Capture the cell that displays the provided text and extract its [X, Y] central coordinate. 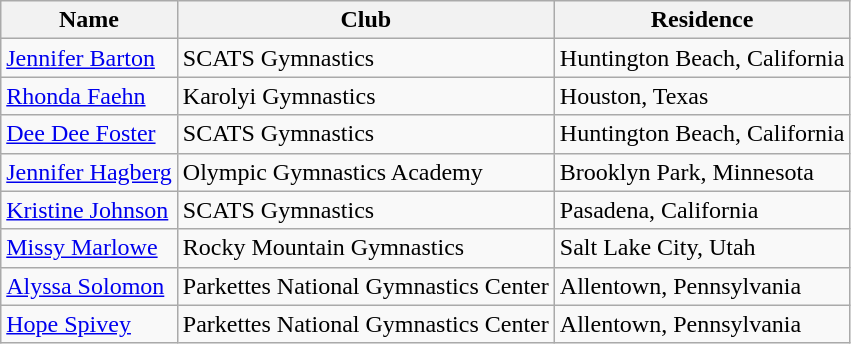
Karolyi Gymnastics [366, 96]
Jennifer Hagberg [90, 172]
Salt Lake City, Utah [702, 248]
Alyssa Solomon [90, 286]
Rhonda Faehn [90, 96]
Kristine Johnson [90, 210]
Hope Spivey [90, 324]
Residence [702, 20]
Dee Dee Foster [90, 134]
Houston, Texas [702, 96]
Jennifer Barton [90, 58]
Brooklyn Park, Minnesota [702, 172]
Pasadena, California [702, 210]
Club [366, 20]
Rocky Mountain Gymnastics [366, 248]
Missy Marlowe [90, 248]
Olympic Gymnastics Academy [366, 172]
Name [90, 20]
